From the cell containing the given text, extract its center point as (x, y) coordinate. 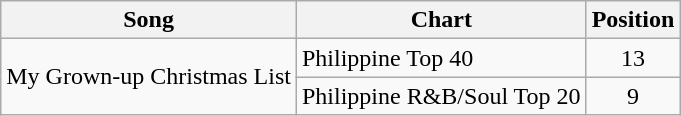
Song (149, 20)
Chart (441, 20)
9 (633, 96)
Philippine Top 40 (441, 58)
Position (633, 20)
My Grown-up Christmas List (149, 77)
13 (633, 58)
Philippine R&B/Soul Top 20 (441, 96)
